Return the [x, y] coordinate for the center point of the cell that contains the specified text.  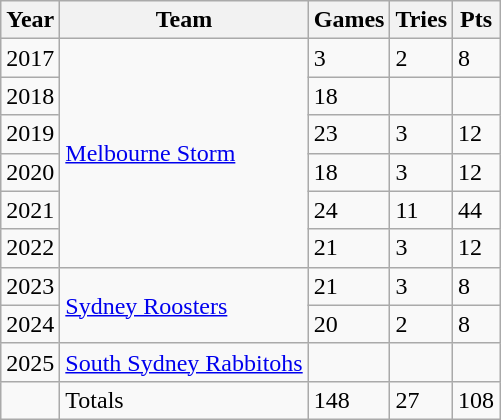
2018 [30, 96]
2024 [30, 324]
44 [476, 210]
Games [349, 20]
South Sydney Rabbitohs [184, 362]
108 [476, 400]
Sydney Roosters [184, 305]
23 [349, 134]
11 [422, 210]
2017 [30, 58]
20 [349, 324]
Tries [422, 20]
Pts [476, 20]
27 [422, 400]
24 [349, 210]
148 [349, 400]
2022 [30, 248]
2019 [30, 134]
2025 [30, 362]
2023 [30, 286]
2020 [30, 172]
2021 [30, 210]
Team [184, 20]
Totals [184, 400]
Melbourne Storm [184, 153]
Year [30, 20]
